Return [X, Y] of the center of cell containing provided text 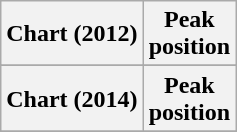
Peakposition [189, 34]
Peak position [189, 98]
Chart (2012) [72, 34]
Chart (2014) [72, 98]
